Output the (X, Y) coordinate of the center of the cell containing the given text.  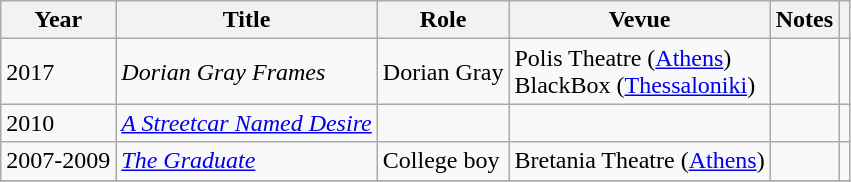
2010 (58, 123)
Notes (804, 20)
Year (58, 20)
A Streetcar Named Desire (246, 123)
Bretania Theatre (Athens) (640, 161)
College boy (443, 161)
Role (443, 20)
2007-2009 (58, 161)
Dorian Gray (443, 72)
Polis Theatre (Athens) BlackBox (Thessaloniki) (640, 72)
Title (246, 20)
The Graduate (246, 161)
Vevue (640, 20)
2017 (58, 72)
Dorian Gray Frames (246, 72)
